Determine the [x, y] coordinate at the center of the cell enclosing the given text.  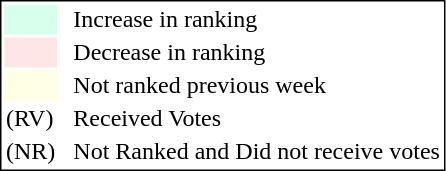
Not Ranked and Did not receive votes [257, 151]
(RV) [30, 119]
Increase in ranking [257, 19]
Not ranked previous week [257, 85]
Decrease in ranking [257, 53]
(NR) [30, 151]
Received Votes [257, 119]
